Identify which cell holds the provided text, then report its (X, Y) central coordinate. 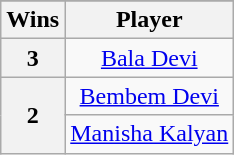
Wins (33, 20)
Player (150, 20)
Bala Devi (150, 58)
2 (33, 115)
3 (33, 58)
Manisha Kalyan (150, 134)
Bembem Devi (150, 96)
